Return the [X, Y] coordinate for the center point of the cell that contains the specified text.  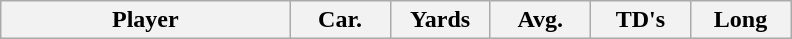
Long [740, 20]
Player [146, 20]
Avg. [540, 20]
TD's [640, 20]
Yards [440, 20]
Car. [340, 20]
